Scan for the cell matching the given text and deliver its (x, y) coordinate at center. 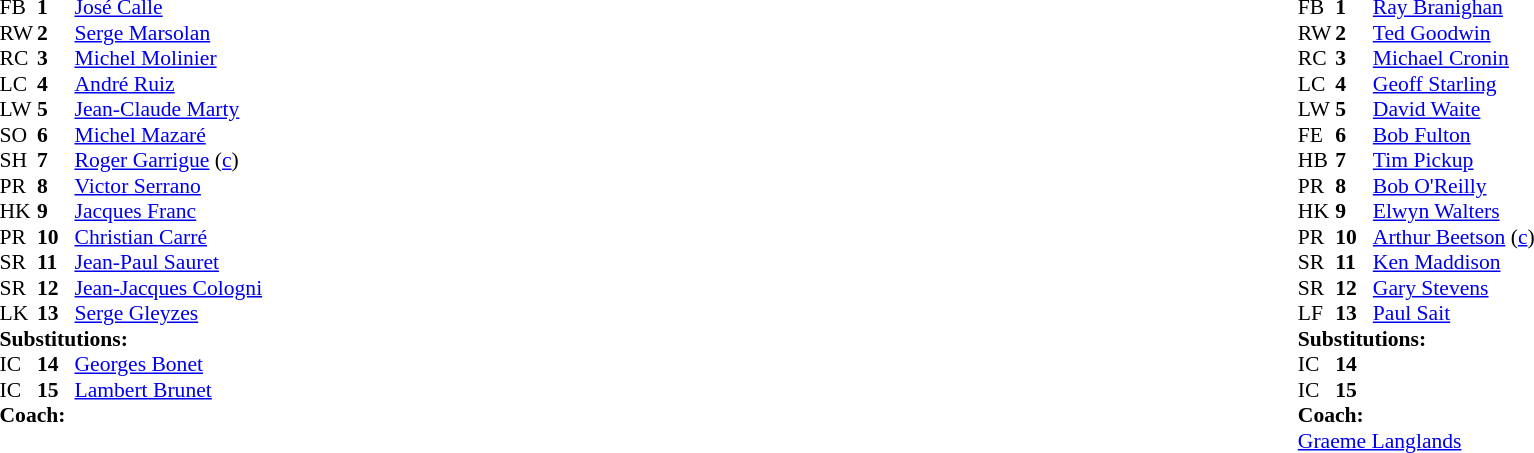
SH (19, 161)
Jean-Paul Sauret (168, 263)
Georges Bonet (168, 365)
LF (1317, 313)
André Ruiz (168, 84)
Lambert Brunet (168, 390)
Coach: (132, 415)
Substitutions: (132, 339)
Michel Mazaré (168, 135)
Serge Gleyzes (168, 313)
Jacques Franc (168, 211)
Roger Garrigue (c) (168, 161)
Serge Marsolan (168, 33)
SO (19, 135)
Christian Carré (168, 237)
Jean-Claude Marty (168, 109)
HB (1317, 161)
LK (19, 313)
Michel Molinier (168, 59)
Jean-Jacques Cologni (168, 288)
FE (1317, 135)
Victor Serrano (168, 186)
